Return [X, Y] of the center of cell containing provided text 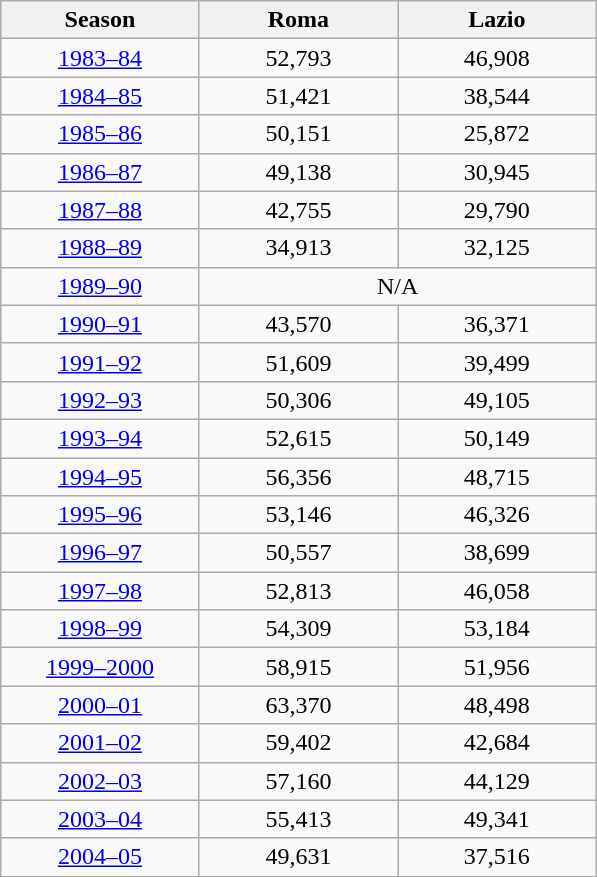
50,151 [298, 134]
1988–89 [100, 248]
51,421 [298, 96]
49,105 [497, 400]
38,544 [497, 96]
57,160 [298, 781]
42,755 [298, 210]
1993–94 [100, 438]
46,326 [497, 515]
N/A [398, 286]
49,341 [497, 819]
1998–99 [100, 629]
58,915 [298, 667]
49,631 [298, 857]
1991–92 [100, 362]
2003–04 [100, 819]
44,129 [497, 781]
1996–97 [100, 553]
51,956 [497, 667]
1985–86 [100, 134]
25,872 [497, 134]
55,413 [298, 819]
63,370 [298, 705]
52,793 [298, 58]
34,913 [298, 248]
1986–87 [100, 172]
53,146 [298, 515]
Roma [298, 20]
1997–98 [100, 591]
1995–96 [100, 515]
2000–01 [100, 705]
1990–91 [100, 324]
42,684 [497, 743]
2001–02 [100, 743]
48,498 [497, 705]
50,557 [298, 553]
1992–93 [100, 400]
32,125 [497, 248]
56,356 [298, 477]
1989–90 [100, 286]
1984–85 [100, 96]
Lazio [497, 20]
36,371 [497, 324]
29,790 [497, 210]
1987–88 [100, 210]
59,402 [298, 743]
52,615 [298, 438]
38,699 [497, 553]
1983–84 [100, 58]
52,813 [298, 591]
46,908 [497, 58]
48,715 [497, 477]
51,609 [298, 362]
46,058 [497, 591]
37,516 [497, 857]
39,499 [497, 362]
49,138 [298, 172]
2004–05 [100, 857]
Season [100, 20]
1999–2000 [100, 667]
54,309 [298, 629]
50,149 [497, 438]
43,570 [298, 324]
1994–95 [100, 477]
50,306 [298, 400]
30,945 [497, 172]
2002–03 [100, 781]
53,184 [497, 629]
